Provide the (X, Y) coordinate of the cell's center where the given text is located.  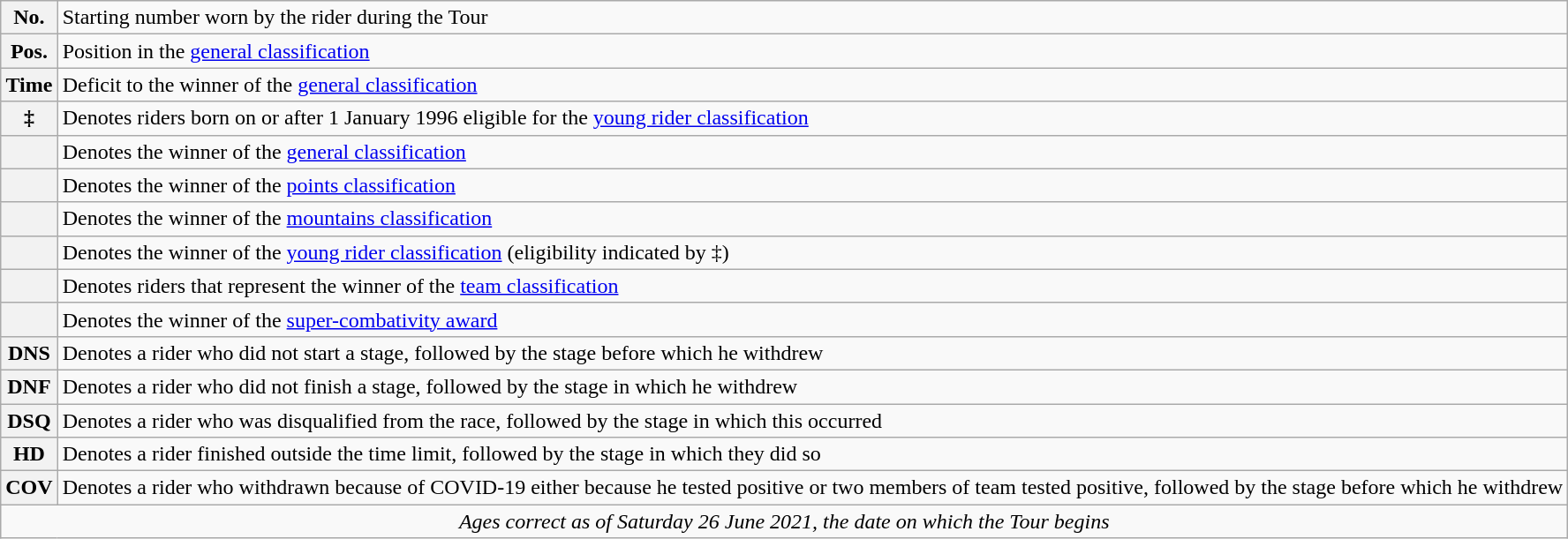
Time (29, 85)
Denotes the winner of the mountains classification (812, 219)
Denotes a rider who was disqualified from the race, followed by the stage in which this occurred (812, 421)
Denotes a rider finished outside the time limit, followed by the stage in which they did so (812, 454)
Pos. (29, 51)
No. (29, 18)
Denotes riders that represent the winner of the team classification (812, 286)
Starting number worn by the rider during the Tour (812, 18)
Denotes the winner of the super-combativity award (812, 319)
Denotes a rider who did not start a stage, followed by the stage before which he withdrew (812, 353)
Deficit to the winner of the general classification (812, 85)
DSQ (29, 421)
HD (29, 454)
Denotes the winner of the points classification (812, 185)
‡ (29, 118)
Denotes the winner of the general classification (812, 152)
Denotes the winner of the young rider classification (eligibility indicated by ‡) (812, 252)
Ages correct as of Saturday 26 June 2021, the date on which the Tour begins (784, 521)
Position in the general classification (812, 51)
COV (29, 488)
Denotes riders born on or after 1 January 1996 eligible for the young rider classification (812, 118)
DNF (29, 386)
Denotes a rider who did not finish a stage, followed by the stage in which he withdrew (812, 386)
DNS (29, 353)
